Detect which cell encompasses the target text, then output its (X, Y) center coordinate. 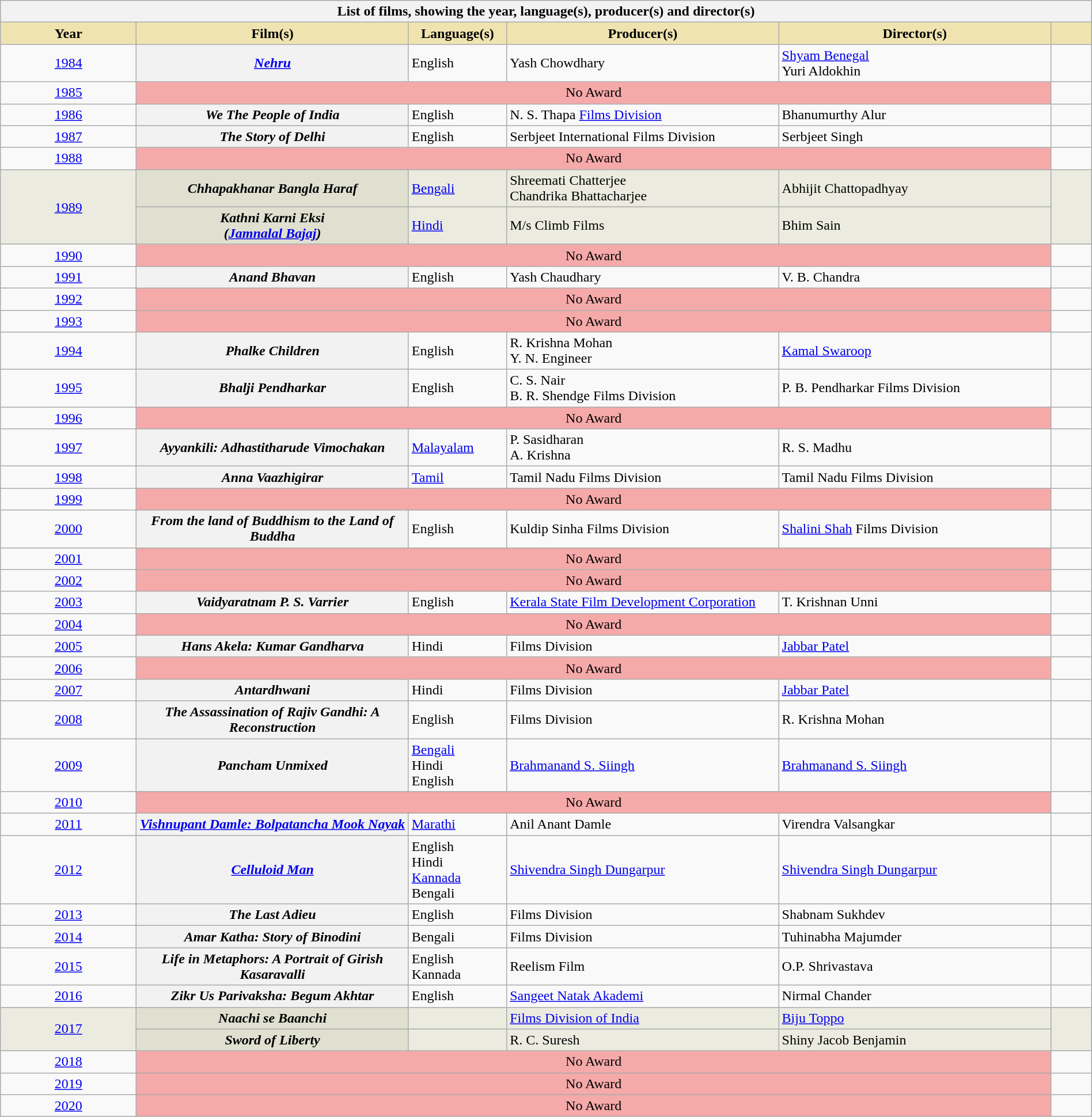
2004 (69, 624)
EnglishKannada (457, 966)
Anna Vaazhigirar (272, 477)
Virendra Valsangkar (915, 825)
Kerala State Film Development Corporation (643, 602)
EnglishHindiKannadaBengali (457, 869)
Zikr Us Parivaksha: Begum Akhtar (272, 996)
Biju Toppo (915, 1018)
Film(s) (272, 33)
Chhapakhanar Bangla Haraf (272, 188)
R. Krishna MohanY. N. Engineer (643, 351)
Nehru (272, 63)
Bhim Sain (915, 226)
Naachi se Baanchi (272, 1018)
Films Division of India (643, 1018)
2018 (69, 1062)
Amar Katha: Story of Binodini (272, 937)
1990 (69, 255)
1984 (69, 63)
Marathi (457, 825)
Hans Akela: Kumar Gandharva (272, 646)
1992 (69, 299)
2015 (69, 966)
Yash Chaudhary (643, 277)
1998 (69, 477)
1987 (69, 136)
Anil Anant Damle (643, 825)
1989 (69, 207)
Shabnam Sukhdev (915, 915)
2005 (69, 646)
1997 (69, 448)
List of films, showing the year, language(s), producer(s) and director(s) (546, 12)
From the land of Buddhism to the Land of Buddha (272, 529)
M/s Climb Films (643, 226)
1985 (69, 93)
The Assassination of Rajiv Gandhi: A Reconstruction (272, 720)
2017 (69, 1029)
Shiny Jacob Benjamin (915, 1040)
1999 (69, 499)
1991 (69, 277)
Shreemati ChatterjeeChandrika Bhattacharjee (643, 188)
1994 (69, 351)
Antardhwani (272, 690)
R. S. Madhu (915, 448)
2000 (69, 529)
Serbjeet International Films Division (643, 136)
Bhalji Pendharkar (272, 388)
Director(s) (915, 33)
BengaliHindiEnglish (457, 765)
P. B. Pendharkar Films Division (915, 388)
Yash Chowdhary (643, 63)
Ayyankili: Adhastitharude Vimochakan (272, 448)
T. Krishnan Unni (915, 602)
2008 (69, 720)
V. B. Chandra (915, 277)
2006 (69, 668)
2020 (69, 1105)
1986 (69, 115)
2010 (69, 803)
Vaidyaratnam P. S. Varrier (272, 602)
R. Krishna Mohan (915, 720)
1993 (69, 321)
Shyam BenegalYuri Aldokhin (915, 63)
Malayalam (457, 448)
Year (69, 33)
Abhijit Chattopadhyay (915, 188)
2014 (69, 937)
Kathni Karni Eksi(Jamnalal Bajaj) (272, 226)
Nirmal Chander (915, 996)
Tamil (457, 477)
Kamal Swaroop (915, 351)
Serbjeet Singh (915, 136)
Kuldip Sinha Films Division (643, 529)
Celluloid Man (272, 869)
1988 (69, 158)
Sword of Liberty (272, 1040)
2013 (69, 915)
Pancham Unmixed (272, 765)
2003 (69, 602)
2012 (69, 869)
The Story of Delhi (272, 136)
1995 (69, 388)
Shalini Shah Films Division (915, 529)
2011 (69, 825)
2001 (69, 558)
Life in Metaphors: A Portrait of Girish Kasaravalli (272, 966)
2007 (69, 690)
Producer(s) (643, 33)
2009 (69, 765)
1996 (69, 418)
Bhanumurthy Alur (915, 115)
P. SasidharanA. Krishna (643, 448)
R. C. Suresh (643, 1040)
Vishnupant Damle: Bolpatancha Mook Nayak (272, 825)
2019 (69, 1084)
2016 (69, 996)
Reelism Film (643, 966)
Language(s) (457, 33)
2002 (69, 580)
Anand Bhavan (272, 277)
N. S. Thapa Films Division (643, 115)
The Last Adieu (272, 915)
Tuhinabha Majumder (915, 937)
We The People of India (272, 115)
C. S. NairB. R. Shendge Films Division (643, 388)
Sangeet Natak Akademi (643, 996)
O.P. Shrivastava (915, 966)
Phalke Children (272, 351)
